Scan for the cell matching the given text and deliver its (X, Y) coordinate at center. 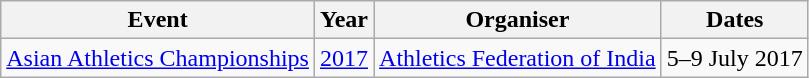
Asian Athletics Championships (158, 58)
2017 (344, 58)
Dates (734, 20)
5–9 July 2017 (734, 58)
Event (158, 20)
Year (344, 20)
Organiser (518, 20)
Athletics Federation of India (518, 58)
